Extract the (x, y) coordinate from the center of the cell holding the provided text.  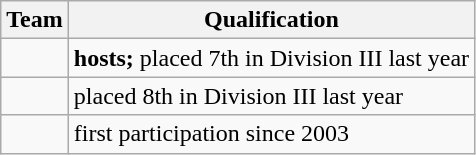
Qualification (271, 20)
first participation since 2003 (271, 134)
placed 8th in Division III last year (271, 96)
Team (35, 20)
hosts; placed 7th in Division III last year (271, 58)
